Return the [x, y] coordinate for the center point of the cell that contains the specified text.  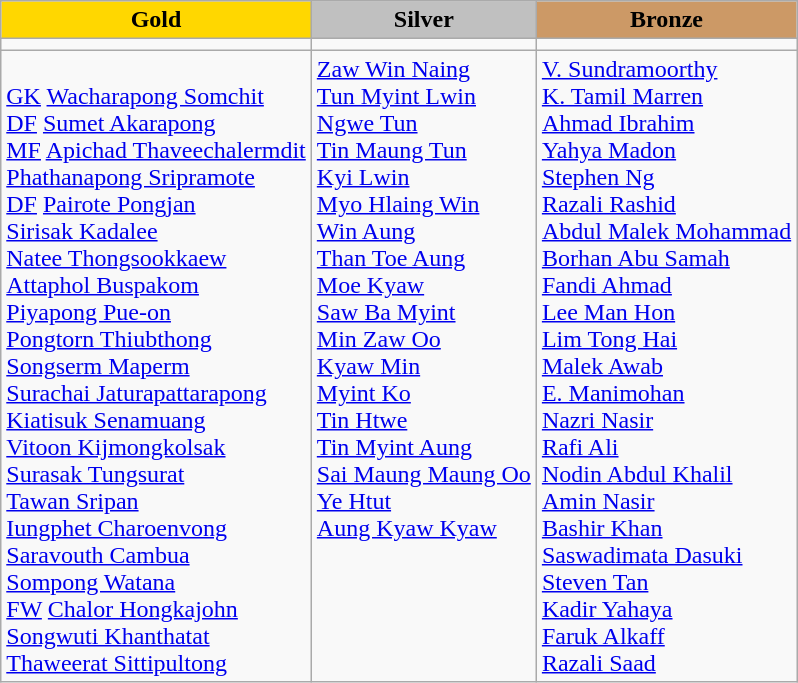
Bronze [666, 20]
Silver [424, 20]
Gold [156, 20]
